For the text-containing cell, return its midpoint in [x, y] coordinate format. 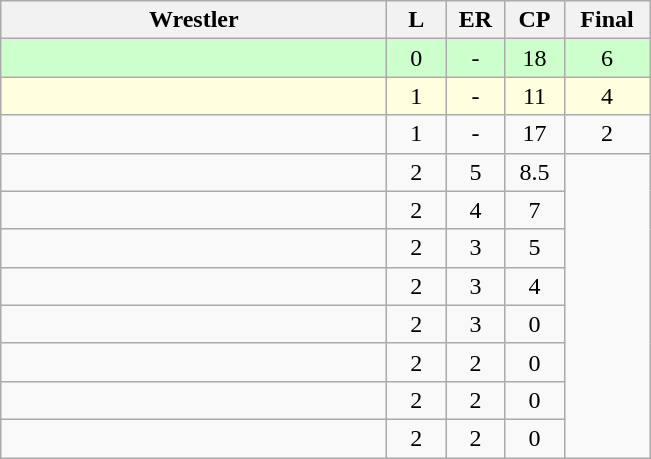
Final [607, 20]
6 [607, 58]
7 [534, 210]
11 [534, 96]
18 [534, 58]
L [416, 20]
ER [476, 20]
17 [534, 134]
Wrestler [194, 20]
CP [534, 20]
8.5 [534, 172]
